Identify which cell holds the provided text, then report its (x, y) central coordinate. 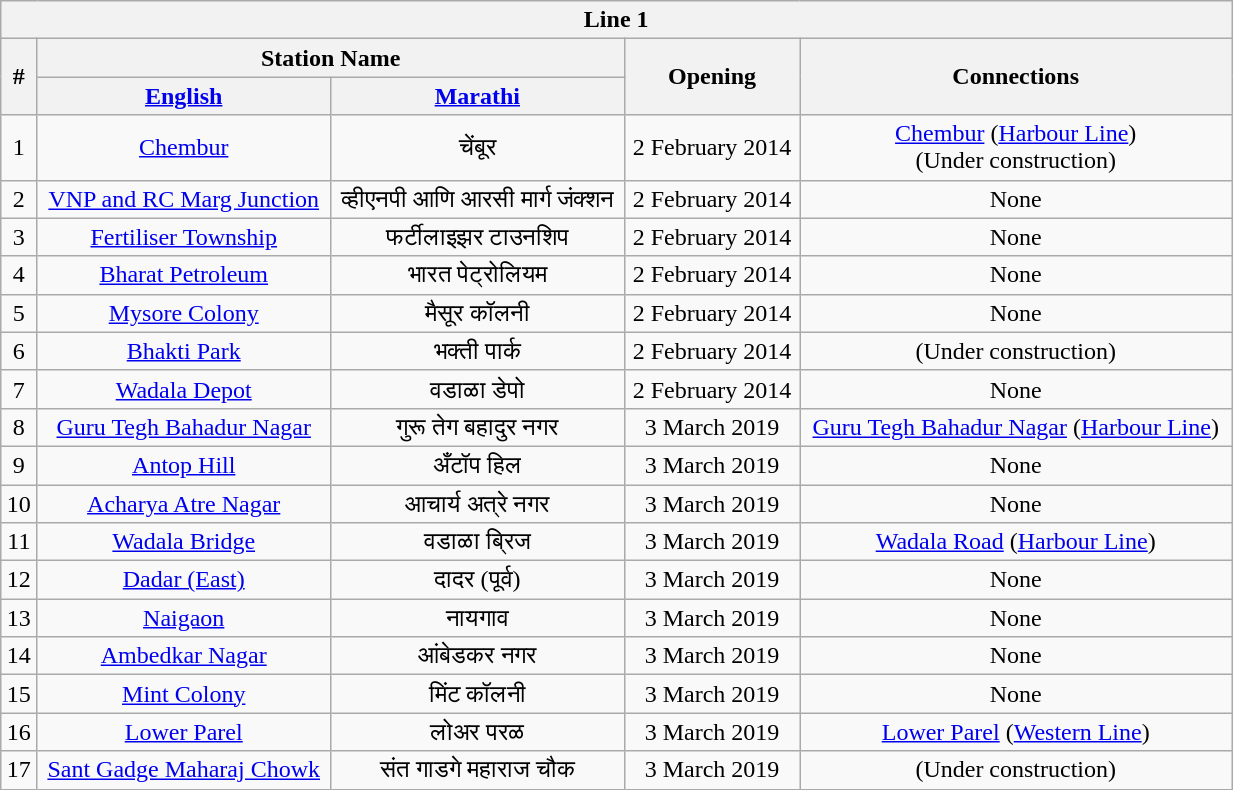
मैसूर कॉलनी (477, 313)
नायगाव (477, 618)
Acharya Atre Nagar (184, 503)
# (19, 77)
3 (19, 237)
Fertiliser Township (184, 237)
वडाळा ब्रिज (477, 542)
दादर (पूर्व) (477, 580)
Marathi (477, 96)
Dadar (East) (184, 580)
वडाळा डेपो (477, 389)
8 (19, 427)
4 (19, 275)
Chembur (184, 148)
Station Name (330, 58)
Lower Parel (Western Line) (1016, 732)
भक्ती पार्क (477, 351)
अँटॉप हिल (477, 465)
लोअर परळ (477, 732)
15 (19, 694)
1 (19, 148)
Wadala Depot (184, 389)
Opening (712, 77)
Sant Gadge Maharaj Chowk (184, 770)
5 (19, 313)
Wadala Road (Harbour Line) (1016, 542)
Ambedkar Nagar (184, 656)
6 (19, 351)
Mysore Colony (184, 313)
Connections (1016, 77)
मिंट कॉलनी (477, 694)
संत गाडगे महाराज चौक (477, 770)
VNP and RC Marg Junction (184, 199)
10 (19, 503)
14 (19, 656)
आंबेडकर नगर (477, 656)
Wadala Bridge (184, 542)
11 (19, 542)
फर्टीलाइझर टाउनशिप (477, 237)
Lower Parel (184, 732)
Mint Colony (184, 694)
Guru Tegh Bahadur Nagar (184, 427)
Bharat Petroleum (184, 275)
आचार्य अत्रे नगर (477, 503)
Guru Tegh Bahadur Nagar (Harbour Line) (1016, 427)
12 (19, 580)
English (184, 96)
Naigaon (184, 618)
17 (19, 770)
चेंबूर (477, 148)
Chembur (Harbour Line) (Under construction) (1016, 148)
13 (19, 618)
Antop Hill (184, 465)
भारत पेट्रोलियम (477, 275)
Line 1 (616, 20)
2 (19, 199)
9 (19, 465)
गुरू तेग बहादुर नगर (477, 427)
7 (19, 389)
Bhakti Park (184, 351)
16 (19, 732)
व्हीएनपी आणि आरसी मार्ग जंक्शन (477, 199)
